From the cell containing the given text, extract its center point as (X, Y) coordinate. 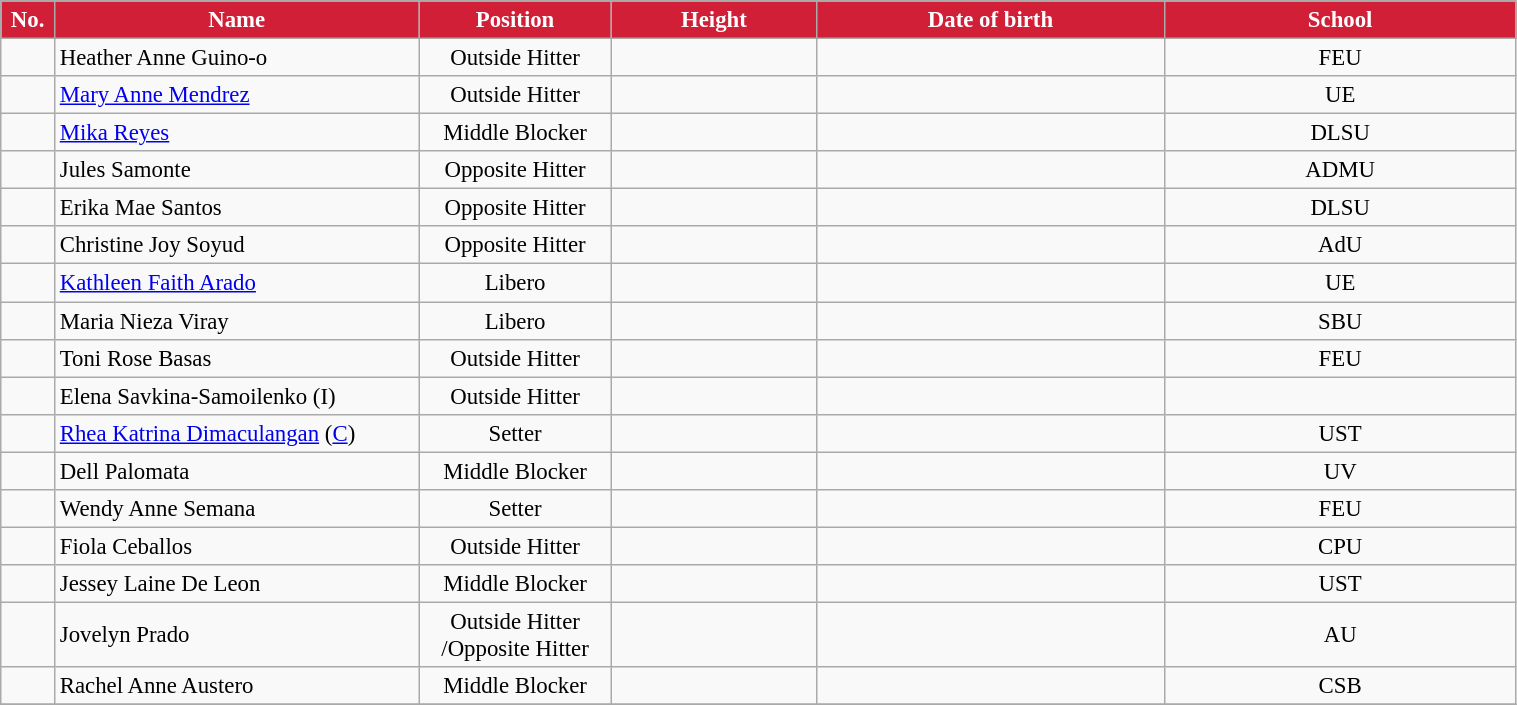
Dell Palomata (236, 471)
Erika Mae Santos (236, 208)
Date of birth (991, 20)
Maria Nieza Viray (236, 321)
SBU (1340, 321)
No. (28, 20)
Outside Hitter /Opposite Hitter (515, 634)
Mika Reyes (236, 133)
UV (1340, 471)
Wendy Anne Semana (236, 509)
Fiola Ceballos (236, 546)
School (1340, 20)
Rachel Anne Austero (236, 686)
Heather Anne Guino-o (236, 58)
Toni Rose Basas (236, 358)
Height (714, 20)
AU (1340, 634)
Christine Joy Soyud (236, 245)
AdU (1340, 245)
Rhea Katrina Dimaculangan (C) (236, 433)
CPU (1340, 546)
Kathleen Faith Arado (236, 283)
Jovelyn Prado (236, 634)
Name (236, 20)
Jules Samonte (236, 170)
Position (515, 20)
Elena Savkina-Samoilenko (I) (236, 396)
ADMU (1340, 170)
CSB (1340, 686)
Jessey Laine De Leon (236, 584)
Mary Anne Mendrez (236, 95)
